Pinpoint the cell where the given text exists, returning its [x, y] midpoint coordinate. 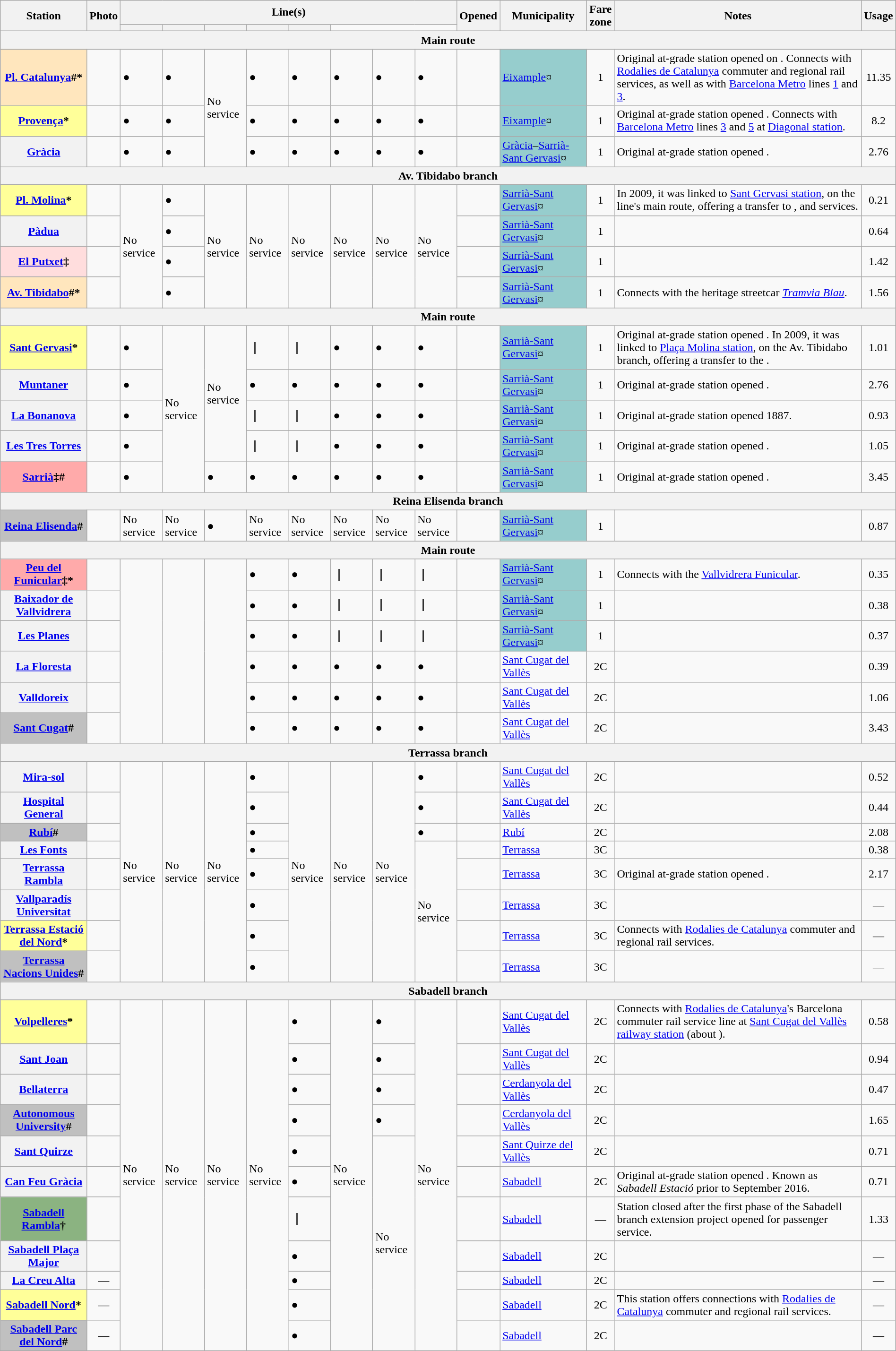
Photo [104, 16]
Rubí# [43, 832]
Connects with Rodalies de Catalunya's Barcelona commuter rail service line at Sant Cugat del Vallès railway station (about ). [738, 1022]
Autonomous University# [43, 1120]
1.33 [879, 1219]
1.01 [879, 347]
0.87 [879, 525]
Connects with Rodalies de Catalunya commuter and regional rail services. [738, 936]
This station offers connections with Rodalies de Catalunya commuter and regional rail services. [738, 1304]
Valldoreix [43, 697]
0.94 [879, 1058]
Sabadell Nord* [43, 1304]
Av. Tibidabo branch [448, 176]
Can Feu Gràcia [43, 1181]
Connects with the heritage streetcar Tramvia Blau. [738, 292]
11.35 [879, 77]
Peu del Funicular‡* [43, 575]
Gràcia [43, 151]
3.45 [879, 477]
Sarrià‡# [43, 477]
Av. Tibidabo#* [43, 292]
La Bonanova [43, 416]
La Creu Alta [43, 1280]
2.17 [879, 874]
Original at-grade station opened . In 2009, it was linked to Plaça Molina station, on the Av. Tibidabo branch, offering a transfer to the . [738, 347]
0.52 [879, 777]
Original at-grade station opened . Connects with Barcelona Metro lines 3 and 5 at Diagonal station. [738, 121]
Sant Quirze [43, 1151]
Pl. Molina* [43, 200]
Pl. Catalunya#* [43, 77]
1.42 [879, 262]
Sant Gervasi* [43, 347]
Gràcia–Sarrià-Sant Gervasi¤ [543, 151]
Original at-grade station opened . Known as Sabadell Estació prior to September 2016. [738, 1181]
Sabadell Plaça Major [43, 1256]
Station [43, 16]
Reina Elisenda# [43, 525]
0.47 [879, 1090]
Sabadell Rambla† [43, 1219]
Les Tres Torres [43, 446]
Sant Joan [43, 1058]
Sabadell branch [448, 991]
Mira-sol [43, 777]
Baixador de Vallvidrera [43, 605]
0.37 [879, 636]
Volpelleres* [43, 1022]
0.39 [879, 666]
2.08 [879, 832]
Terrassa Nacions Unides# [43, 967]
1.05 [879, 446]
Station closed after the first phase of the Sabadell branch extension project opened for passenger service. [738, 1219]
Rubí [543, 832]
Provença* [43, 121]
0.64 [879, 231]
Original at-grade station opened 1887. [738, 416]
Fare zone [600, 16]
Terrassa branch [448, 752]
1.65 [879, 1120]
1.56 [879, 292]
0.58 [879, 1022]
Connects with the Vallvidrera Funicular. [738, 575]
Muntaner [43, 385]
Les Planes [43, 636]
Terrassa Estació del Nord* [43, 936]
Municipality [543, 16]
El Putxet‡ [43, 262]
8.2 [879, 121]
Notes [738, 16]
1.06 [879, 697]
Opened [478, 16]
La Floresta [43, 666]
Les Fonts [43, 850]
3.43 [879, 728]
Vallparadís Universitat [43, 905]
0.35 [879, 575]
Sant Quirze del Vallès [543, 1151]
Usage [879, 16]
Terrassa Rambla [43, 874]
Sabadell Parc del Nord# [43, 1335]
In 2009, it was linked to Sant Gervasi station, on the line's main route, offering a transfer to , and services. [738, 200]
0.93 [879, 416]
Line(s) [289, 12]
Hospital General [43, 807]
0.44 [879, 807]
0.21 [879, 200]
Reina Elisenda branch [448, 501]
Sant Cugat# [43, 728]
Bellaterra [43, 1090]
Pàdua [43, 231]
